Extract the [x, y] coordinate from the center of the cell holding the provided text.  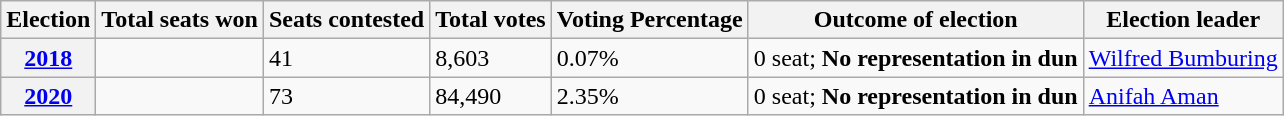
2018 [48, 58]
2.35% [650, 96]
84,490 [491, 96]
Outcome of election [916, 20]
Wilfred Bumburing [1183, 58]
8,603 [491, 58]
Anifah Aman [1183, 96]
Voting Percentage [650, 20]
73 [346, 96]
Seats contested [346, 20]
41 [346, 58]
Total seats won [180, 20]
Election leader [1183, 20]
0.07% [650, 58]
2020 [48, 96]
Total votes [491, 20]
Election [48, 20]
